Return [X, Y] of the center of cell containing provided text 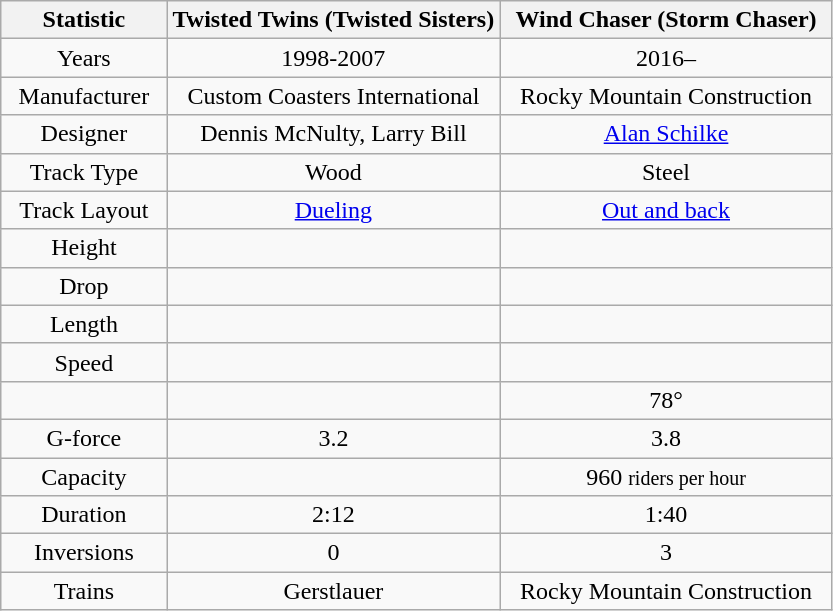
960 riders per hour [666, 477]
Length [84, 324]
3 [666, 553]
Trains [84, 591]
Height [84, 248]
Out and back [666, 210]
Designer [84, 134]
Dueling [334, 210]
Steel [666, 172]
Wood [334, 172]
Manufacturer [84, 96]
Drop [84, 286]
G-force [84, 438]
Capacity [84, 477]
Twisted Twins (Twisted Sisters) [334, 20]
1998-2007 [334, 58]
Statistic [84, 20]
1:40 [666, 515]
Speed [84, 362]
Years [84, 58]
Gerstlauer [334, 591]
Dennis McNulty, Larry Bill [334, 134]
Duration [84, 515]
Inversions [84, 553]
Wind Chaser (Storm Chaser) [666, 20]
3.8 [666, 438]
78° [666, 400]
Track Layout [84, 210]
Alan Schilke [666, 134]
0 [334, 553]
2016– [666, 58]
3.2 [334, 438]
2:12 [334, 515]
Custom Coasters International [334, 96]
Track Type [84, 172]
